Detect which cell encompasses the target text, then output its (x, y) center coordinate. 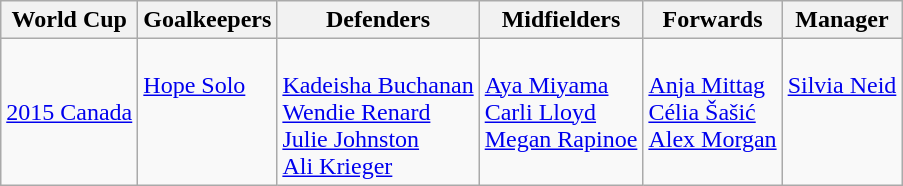
Forwards (712, 20)
Aya Miyama Carli Lloyd Megan Rapinoe (561, 112)
Anja Mittag Célia Šašić Alex Morgan (712, 112)
Silvia Neid (842, 112)
2015 Canada (70, 112)
Kadeisha Buchanan Wendie Renard Julie Johnston Ali Krieger (378, 112)
Goalkeepers (208, 20)
World Cup (70, 20)
Defenders (378, 20)
Midfielders (561, 20)
Manager (842, 20)
Hope Solo (208, 112)
